Return [x, y] of the center of cell containing provided text 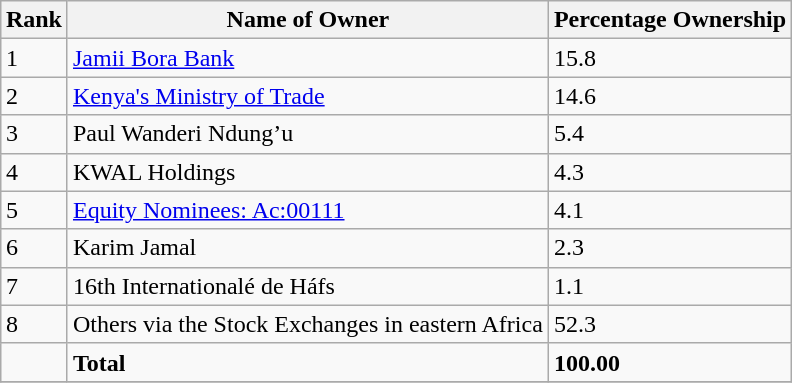
4 [34, 172]
Kenya's Ministry of Trade [308, 96]
4.3 [670, 172]
100.00 [670, 362]
Percentage Ownership [670, 20]
Karim Jamal [308, 248]
5.4 [670, 134]
8 [34, 324]
4.1 [670, 210]
14.6 [670, 96]
2 [34, 96]
7 [34, 286]
2.3 [670, 248]
Equity Nominees: Ac:00111 [308, 210]
Jamii Bora Bank [308, 58]
5 [34, 210]
1 [34, 58]
15.8 [670, 58]
KWAL Holdings [308, 172]
1.1 [670, 286]
Rank [34, 20]
Paul Wanderi Ndung’u [308, 134]
Name of Owner [308, 20]
52.3 [670, 324]
Total [308, 362]
16th Internationalé de Háfs [308, 286]
Others via the Stock Exchanges in eastern Africa [308, 324]
3 [34, 134]
6 [34, 248]
